Identify which cell holds the provided text, then report its [X, Y] central coordinate. 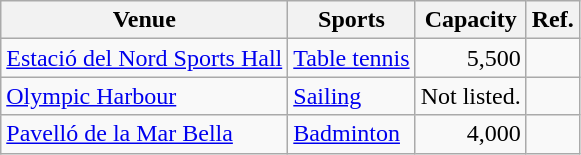
Not listed. [470, 96]
Sailing [352, 96]
Capacity [470, 20]
Ref. [552, 20]
5,500 [470, 58]
Olympic Harbour [144, 96]
Venue [144, 20]
4,000 [470, 134]
Badminton [352, 134]
Sports [352, 20]
Table tennis [352, 58]
Estació del Nord Sports Hall [144, 58]
Pavelló de la Mar Bella [144, 134]
